Search for the cell housing the specified text and yield its [x, y] center coordinate. 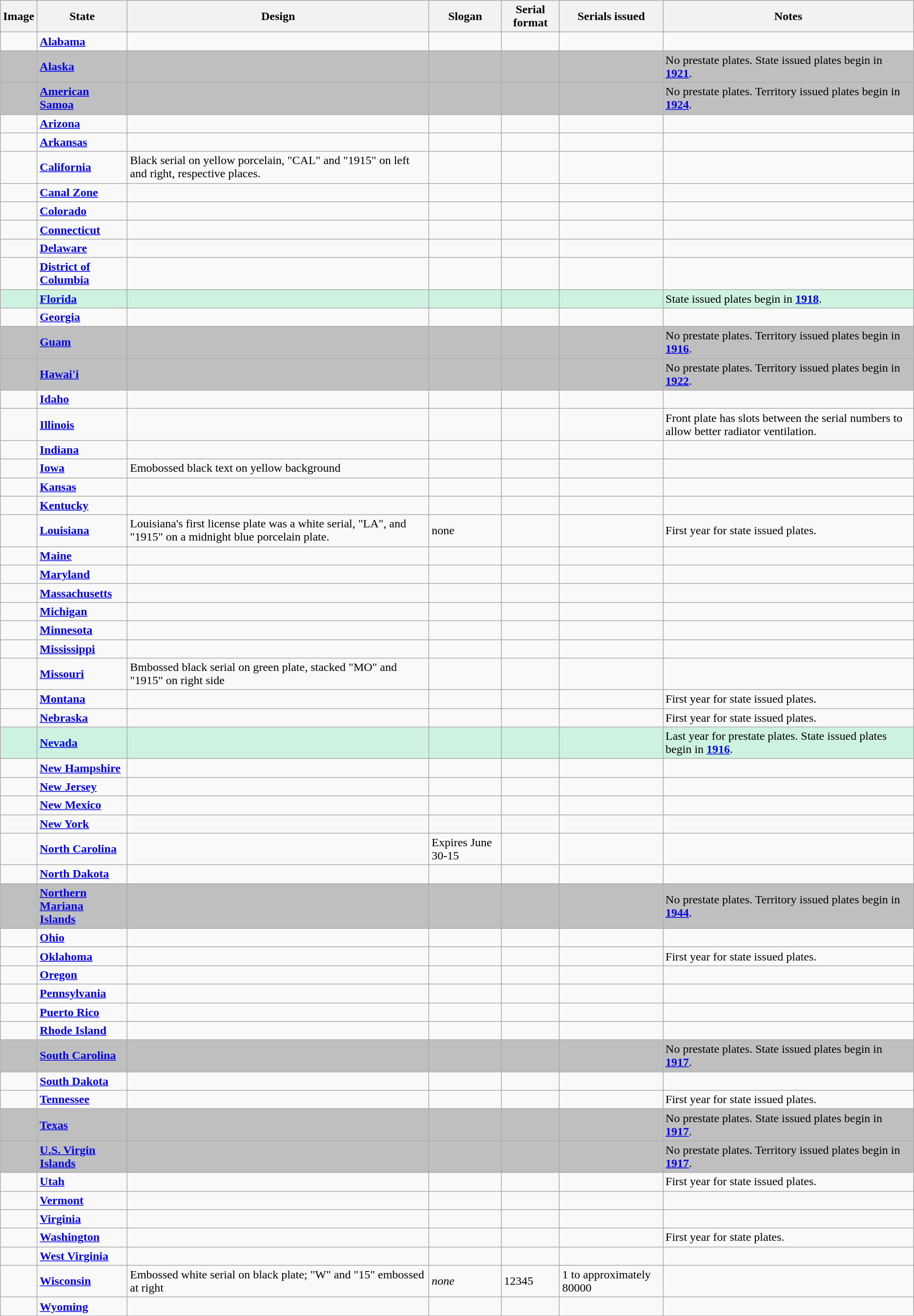
Oklahoma [82, 956]
Virginia [82, 1219]
No prestate plates. Territory issued plates begin in 1944. [789, 906]
Delaware [82, 248]
Puerto Rico [82, 1012]
New York [82, 824]
Kentucky [82, 505]
Michigan [82, 611]
Notes [789, 17]
Canal Zone [82, 192]
Bmbossed black serial on green plate, stacked "MO" and "1915" on right side [278, 674]
No prestate plates. Territory issued plates begin in 1924. [789, 99]
New Mexico [82, 805]
Louisiana's first license plate was a white serial, "LA", and "1915" on a midnight blue porcelain plate. [278, 530]
Black serial on yellow porcelain, "CAL" and "1915" on left and right, respective places. [278, 167]
North Dakota [82, 874]
Slogan [465, 17]
Tennessee [82, 1100]
Arizona [82, 124]
Rhode Island [82, 1031]
Montana [82, 699]
North Carolina [82, 849]
Florida [82, 298]
Georgia [82, 317]
Vermont [82, 1200]
Iowa [82, 468]
Last year for prestate plates. State issued plates begin in 1916. [789, 743]
U.S. Virgin Islands [82, 1156]
Expires June 30-15 [465, 849]
Serial format [530, 17]
State issued plates begin in 1918. [789, 298]
Idaho [82, 399]
Wisconsin [82, 1281]
No prestate plates. Territory issued plates begin in 1922. [789, 374]
Missouri [82, 674]
State [82, 17]
Maryland [82, 574]
New Jersey [82, 787]
Louisiana [82, 530]
Nevada [82, 743]
Kansas [82, 487]
Connecticut [82, 230]
Serials issued [611, 17]
Colorado [82, 211]
Pennsylvania [82, 993]
Wyoming [82, 1306]
Hawai'i [82, 374]
District ofColumbia [82, 273]
American Samoa [82, 99]
No prestate plates. State issued plates begin in 1921. [789, 66]
Alabama [82, 42]
No prestate plates. Territory issued plates begin in 1917. [789, 1156]
Washington [82, 1237]
Illinois [82, 425]
Guam [82, 343]
1 to approximately 80000 [611, 1281]
Utah [82, 1182]
Mississippi [82, 649]
12345 [530, 1281]
Northern Mariana Islands [82, 906]
Texas [82, 1125]
South Carolina [82, 1056]
West Virginia [82, 1256]
Maine [82, 556]
Emobossed black text on yellow background [278, 468]
Nebraska [82, 718]
Arkansas [82, 142]
South Dakota [82, 1081]
Alaska [82, 66]
Embossed white serial on black plate; "W" and "15" embossed at right [278, 1281]
No prestate plates. Territory issued plates begin in 1916. [789, 343]
Massachusetts [82, 593]
Oregon [82, 975]
Minnesota [82, 630]
New Hampshire [82, 768]
Front plate has slots between the serial numbers to allow better radiator ventilation. [789, 425]
Image [19, 17]
Design [278, 17]
First year for state plates. [789, 1237]
Ohio [82, 938]
Indiana [82, 450]
California [82, 167]
